For the text-containing cell, return its midpoint in [X, Y] coordinate format. 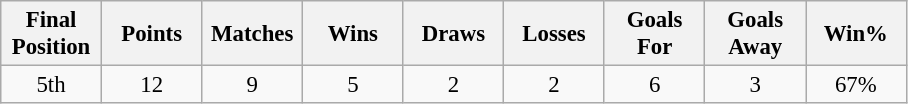
5th [52, 85]
5 [354, 85]
67% [856, 85]
Draws [454, 34]
Final Position [52, 34]
Win% [856, 34]
6 [654, 85]
Points [152, 34]
3 [756, 85]
Goals Away [756, 34]
9 [252, 85]
12 [152, 85]
Losses [554, 34]
Matches [252, 34]
Wins [354, 34]
Goals For [654, 34]
